Return (x, y) of the center of cell containing provided text 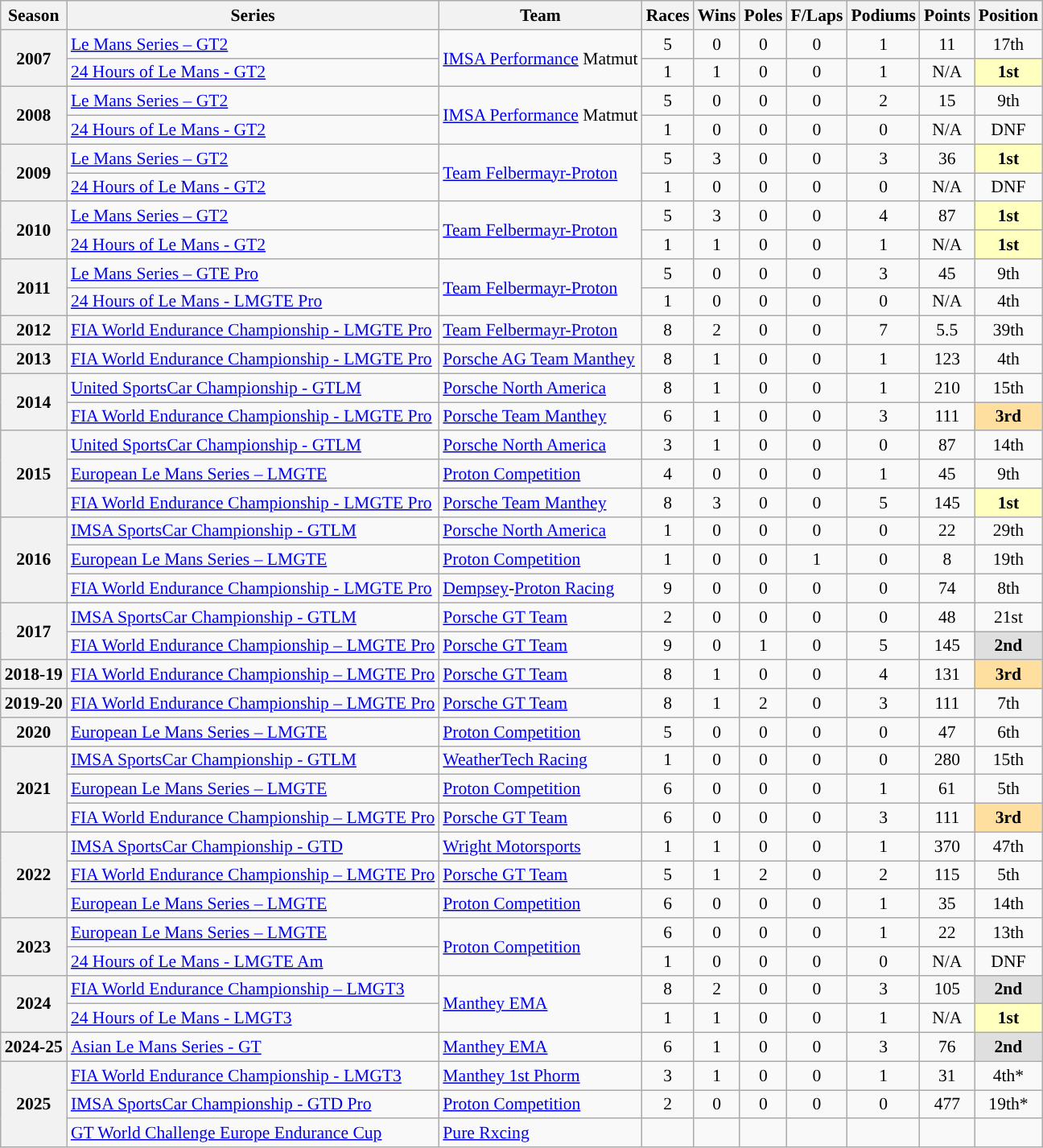
370 (947, 846)
6th (1008, 732)
13th (1008, 932)
19th (1008, 560)
123 (947, 360)
Points (947, 15)
2017 (34, 631)
74 (947, 589)
2015 (34, 475)
2012 (34, 331)
2009 (34, 172)
24 Hours of Le Mans - LMGTE Am (253, 961)
Pure Rxcing (540, 1134)
Poles (763, 15)
2016 (34, 560)
Porsche AG Team Manthey (540, 360)
2014 (34, 402)
Dempsey-Proton Racing (540, 589)
115 (947, 875)
24 Hours of Le Mans - LMGT3 (253, 1018)
GT World Challenge Europe Endurance Cup (253, 1134)
131 (947, 675)
2024-25 (34, 1047)
2021 (34, 788)
7th (1008, 703)
2024 (34, 1004)
Manthey 1st Phorm (540, 1076)
47th (1008, 846)
Races (668, 15)
280 (947, 760)
F/Laps (818, 15)
2019-20 (34, 703)
36 (947, 158)
4th* (1008, 1076)
2020 (34, 732)
Series (253, 15)
FIA World Endurance Championship - LMGT3 (253, 1076)
19th* (1008, 1105)
29th (1008, 531)
2023 (34, 946)
Wright Motorsports (540, 846)
2007 (34, 58)
2010 (34, 230)
5.5 (947, 331)
47 (947, 732)
31 (947, 1076)
Wins (717, 15)
2013 (34, 360)
2011 (34, 288)
39th (1008, 331)
Le Mans Series – GTE Pro (253, 274)
105 (947, 990)
11 (947, 44)
2025 (34, 1104)
48 (947, 617)
76 (947, 1047)
61 (947, 789)
8th (1008, 589)
2018-19 (34, 675)
15 (947, 101)
Season (34, 15)
24 Hours of Le Mans - LMGTE Pro (253, 302)
IMSA SportsCar Championship - GTD Pro (253, 1105)
2022 (34, 875)
Team (540, 15)
17th (1008, 44)
477 (947, 1105)
FIA World Endurance Championship – LMGT3 (253, 990)
Podiums (884, 15)
2008 (34, 116)
IMSA SportsCar Championship - GTD (253, 846)
WeatherTech Racing (540, 760)
7 (884, 331)
Position (1008, 15)
Asian Le Mans Series - GT (253, 1047)
35 (947, 904)
210 (947, 388)
21st (1008, 617)
